Return the [X, Y] coordinate for the center point of the cell that contains the specified text.  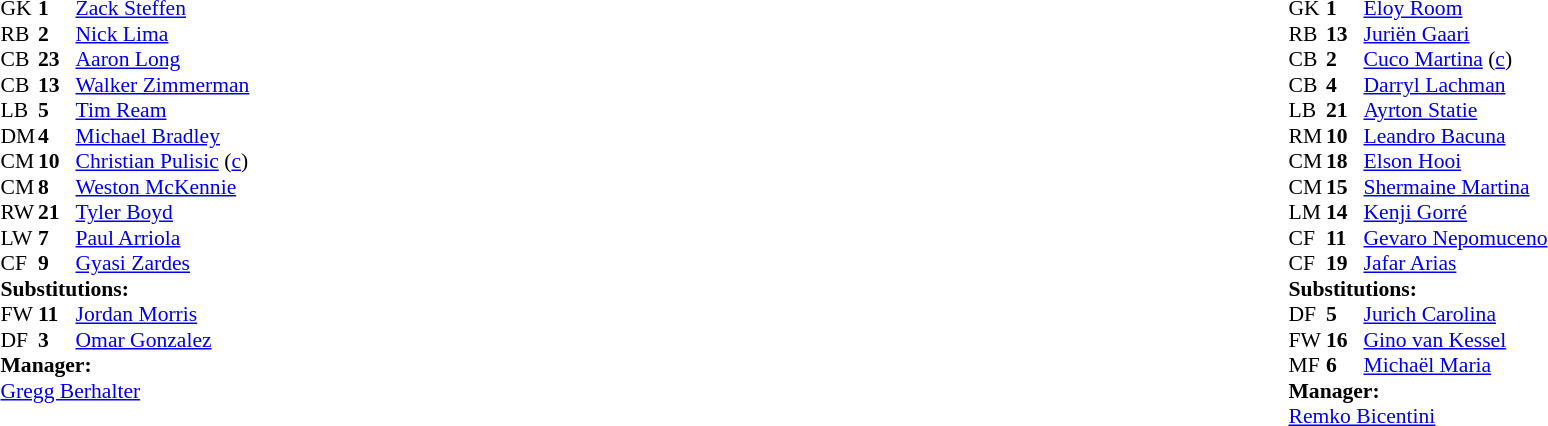
Christian Pulisic (c) [163, 161]
Shermaine Martina [1455, 187]
Omar Gonzalez [163, 340]
LW [19, 238]
Jafar Arias [1455, 263]
18 [1345, 161]
7 [57, 238]
Tyler Boyd [163, 213]
14 [1345, 213]
MF [1307, 365]
LM [1307, 213]
Gino van Kessel [1455, 340]
RM [1307, 136]
Gevaro Nepomuceno [1455, 238]
Paul Arriola [163, 238]
8 [57, 187]
16 [1345, 340]
Gregg Berhalter [124, 391]
Elson Hooi [1455, 161]
Leandro Bacuna [1455, 136]
RW [19, 213]
Jurich Carolina [1455, 315]
Kenji Gorré [1455, 213]
Ayrton Statie [1455, 111]
15 [1345, 187]
Weston McKennie [163, 187]
Walker Zimmerman [163, 85]
DM [19, 136]
23 [57, 59]
Aaron Long [163, 59]
Tim Ream [163, 111]
Darryl Lachman [1455, 85]
Gyasi Zardes [163, 263]
Juriën Gaari [1455, 34]
Nick Lima [163, 34]
Cuco Martina (c) [1455, 59]
19 [1345, 263]
Michaël Maria [1455, 365]
Michael Bradley [163, 136]
6 [1345, 365]
3 [57, 340]
Jordan Morris [163, 315]
9 [57, 263]
